Return (X, Y) of the center of cell containing provided text 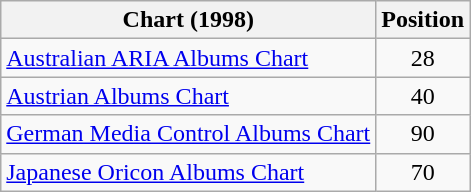
70 (423, 172)
Chart (1998) (188, 20)
40 (423, 96)
Australian ARIA Albums Chart (188, 58)
28 (423, 58)
90 (423, 134)
Japanese Oricon Albums Chart (188, 172)
Austrian Albums Chart (188, 96)
Position (423, 20)
German Media Control Albums Chart (188, 134)
